For the text-containing cell, return its midpoint in [X, Y] coordinate format. 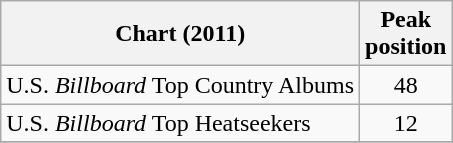
Chart (2011) [180, 34]
U.S. Billboard Top Country Albums [180, 85]
U.S. Billboard Top Heatseekers [180, 123]
Peakposition [406, 34]
48 [406, 85]
12 [406, 123]
